Capture the cell that displays the provided text and extract its (x, y) central coordinate. 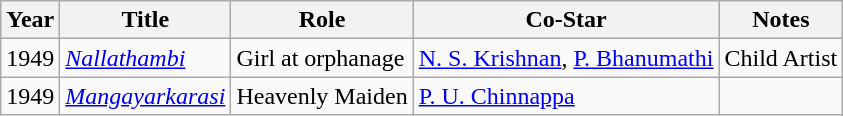
Co-Star (566, 20)
Role (322, 20)
P. U. Chinnappa (566, 96)
Girl at orphanage (322, 58)
N. S. Krishnan, P. Bhanumathi (566, 58)
Title (146, 20)
Nallathambi (146, 58)
Notes (781, 20)
Child Artist (781, 58)
Heavenly Maiden (322, 96)
Mangayarkarasi (146, 96)
Year (30, 20)
